Locate the cell with the specified text and output its [x, y] center coordinate. 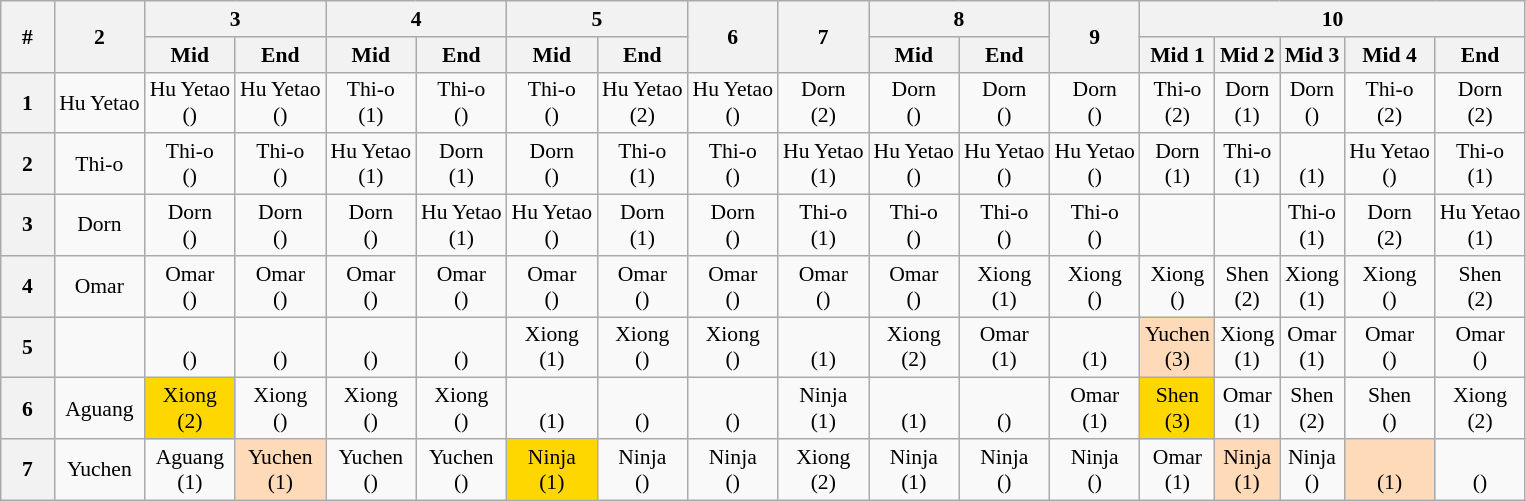
Aguang [99, 408]
Yuchen(1) [280, 470]
Mid 2 [1248, 55]
Omar [99, 286]
Dorn [99, 226]
Mid 1 [1178, 55]
Yuchen(3) [1178, 348]
10 [1332, 19]
Shen() [1389, 408]
Hu Yetao [99, 102]
Hu Yetao(2) [642, 102]
Shen(3) [1178, 408]
8 [958, 19]
Aguang(1) [190, 470]
1 [28, 102]
Yuchen [99, 470]
Thi-o [99, 164]
# [28, 36]
Mid 3 [1312, 55]
Mid 4 [1389, 55]
9 [1094, 36]
